Provide the (X, Y) coordinate of the cell's center where the given text is located.  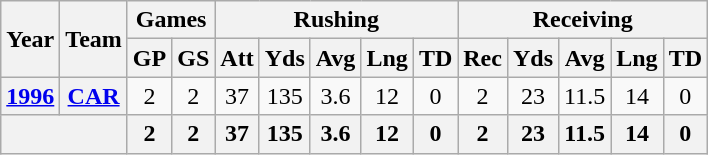
Att (237, 58)
Receiving (583, 20)
Team (94, 39)
Rec (483, 58)
Rushing (336, 20)
CAR (94, 96)
GS (194, 58)
1996 (30, 96)
Year (30, 39)
GP (149, 58)
Games (170, 20)
